Find where the given text appears and provide that cell's center as [x, y] coordinate. 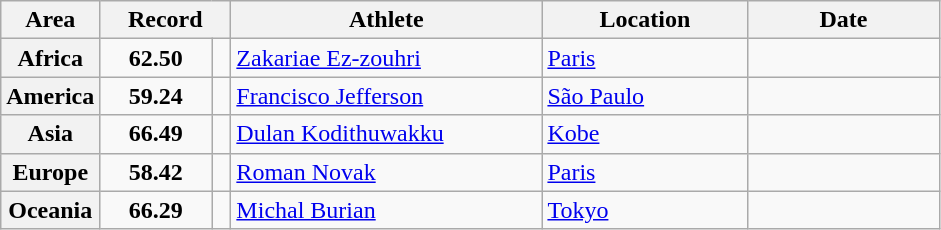
Location [645, 20]
62.50 [156, 58]
Roman Novak [386, 172]
Francisco Jefferson [386, 96]
Area [50, 20]
Europe [50, 172]
Africa [50, 58]
Asia [50, 134]
Michal Burian [386, 210]
Athlete [386, 20]
66.29 [156, 210]
Dulan Kodithuwakku [386, 134]
Tokyo [645, 210]
59.24 [156, 96]
Record [166, 20]
Oceania [50, 210]
São Paulo [645, 96]
Zakariae Ez-zouhri [386, 58]
58.42 [156, 172]
America [50, 96]
Kobe [645, 134]
Date [844, 20]
66.49 [156, 134]
